Determine the [X, Y] coordinate at the center of the cell enclosing the given text.  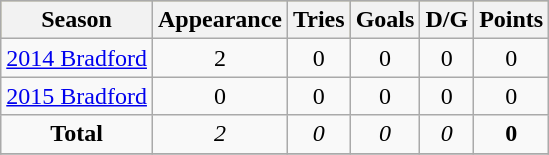
Points [512, 20]
Season [77, 20]
Appearance [220, 20]
Goals [385, 20]
2015 Bradford [77, 96]
Tries [320, 20]
Total [77, 134]
2014 Bradford [77, 58]
D/G [447, 20]
